For the text-containing cell, return its midpoint in (x, y) coordinate format. 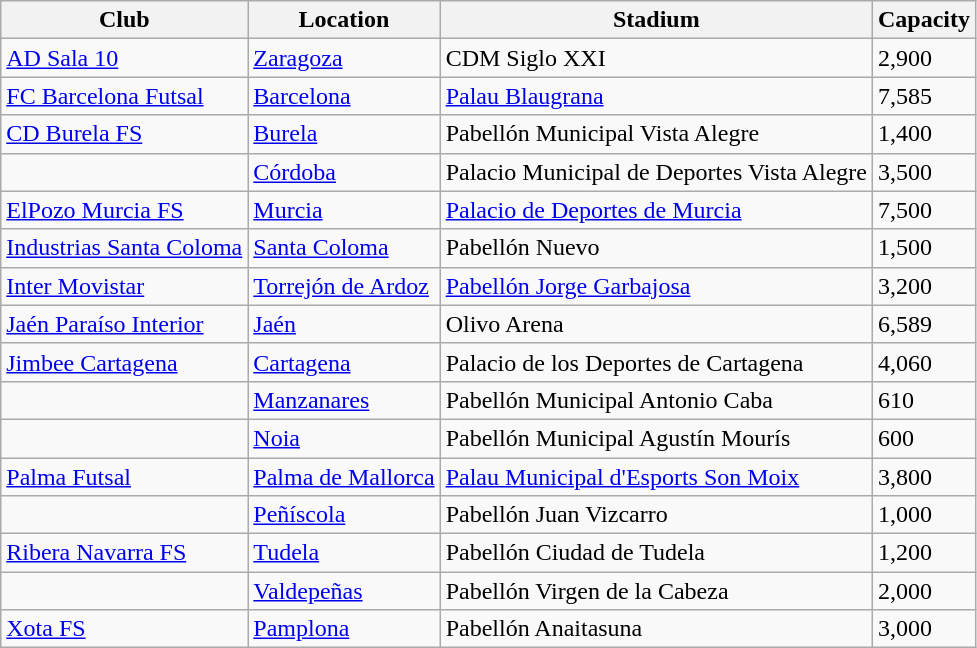
Inter Movistar (124, 286)
Burela (344, 134)
Pabellón Virgen de la Cabeza (656, 591)
Capacity (924, 20)
Pamplona (344, 629)
Palacio Municipal de Deportes Vista Alegre (656, 172)
6,589 (924, 324)
Palma Futsal (124, 477)
1,000 (924, 515)
Peñíscola (344, 515)
Xota FS (124, 629)
1,500 (924, 248)
3,200 (924, 286)
CDM Siglo XXI (656, 58)
Pabellón Ciudad de Tudela (656, 553)
AD Sala 10 (124, 58)
2,900 (924, 58)
Murcia (344, 210)
7,585 (924, 96)
Location (344, 20)
Manzanares (344, 400)
Jaén Paraíso Interior (124, 324)
Palau Municipal d'Esports Son Moix (656, 477)
Zaragoza (344, 58)
Cartagena (344, 362)
Tudela (344, 553)
Torrejón de Ardoz (344, 286)
Córdoba (344, 172)
Palau Blaugrana (656, 96)
1,200 (924, 553)
Pabellón Juan Vizcarro (656, 515)
ElPozo Murcia FS (124, 210)
3,500 (924, 172)
Jimbee Cartagena (124, 362)
Pabellón Municipal Antonio Caba (656, 400)
Ribera Navarra FS (124, 553)
Pabellón Municipal Agustín Mourís (656, 438)
Palacio de Deportes de Murcia (656, 210)
3,000 (924, 629)
Palacio de los Deportes de Cartagena (656, 362)
Industrias Santa Coloma (124, 248)
Palma de Mallorca (344, 477)
Pabellón Anaitasuna (656, 629)
Santa Coloma (344, 248)
3,800 (924, 477)
Stadium (656, 20)
CD Burela FS (124, 134)
610 (924, 400)
FC Barcelona Futsal (124, 96)
7,500 (924, 210)
Noia (344, 438)
Barcelona (344, 96)
2,000 (924, 591)
600 (924, 438)
Club (124, 20)
1,400 (924, 134)
Olivo Arena (656, 324)
Pabellón Nuevo (656, 248)
Jaén (344, 324)
Pabellón Jorge Garbajosa (656, 286)
Valdepeñas (344, 591)
Pabellón Municipal Vista Alegre (656, 134)
4,060 (924, 362)
